Return [x, y] of the center of cell containing provided text 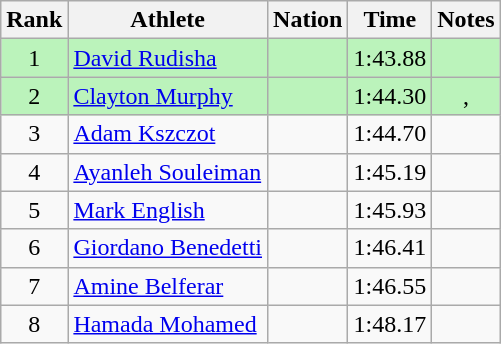
2 [34, 96]
1:46.41 [390, 248]
Rank [34, 20]
Athlete [168, 20]
Notes [466, 20]
1:45.93 [390, 210]
Hamada Mohamed [168, 324]
Amine Belferar [168, 286]
4 [34, 172]
1:44.70 [390, 134]
Giordano Benedetti [168, 248]
1:45.19 [390, 172]
Adam Kszczot [168, 134]
1 [34, 58]
Ayanleh Souleiman [168, 172]
Time [390, 20]
1:43.88 [390, 58]
8 [34, 324]
, [466, 96]
7 [34, 286]
Mark English [168, 210]
6 [34, 248]
Nation [308, 20]
Clayton Murphy [168, 96]
1:44.30 [390, 96]
3 [34, 134]
David Rudisha [168, 58]
1:46.55 [390, 286]
1:48.17 [390, 324]
5 [34, 210]
